Find where the given text appears and provide that cell's center as (X, Y) coordinate. 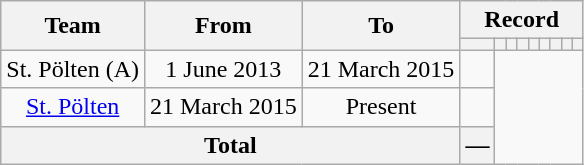
To (381, 26)
Present (381, 107)
St. Pölten (A) (73, 69)
St. Pölten (73, 107)
From (223, 26)
Team (73, 26)
Record (522, 20)
1 June 2013 (223, 69)
— (478, 145)
Total (230, 145)
